Capture the cell that displays the provided text and extract its [x, y] central coordinate. 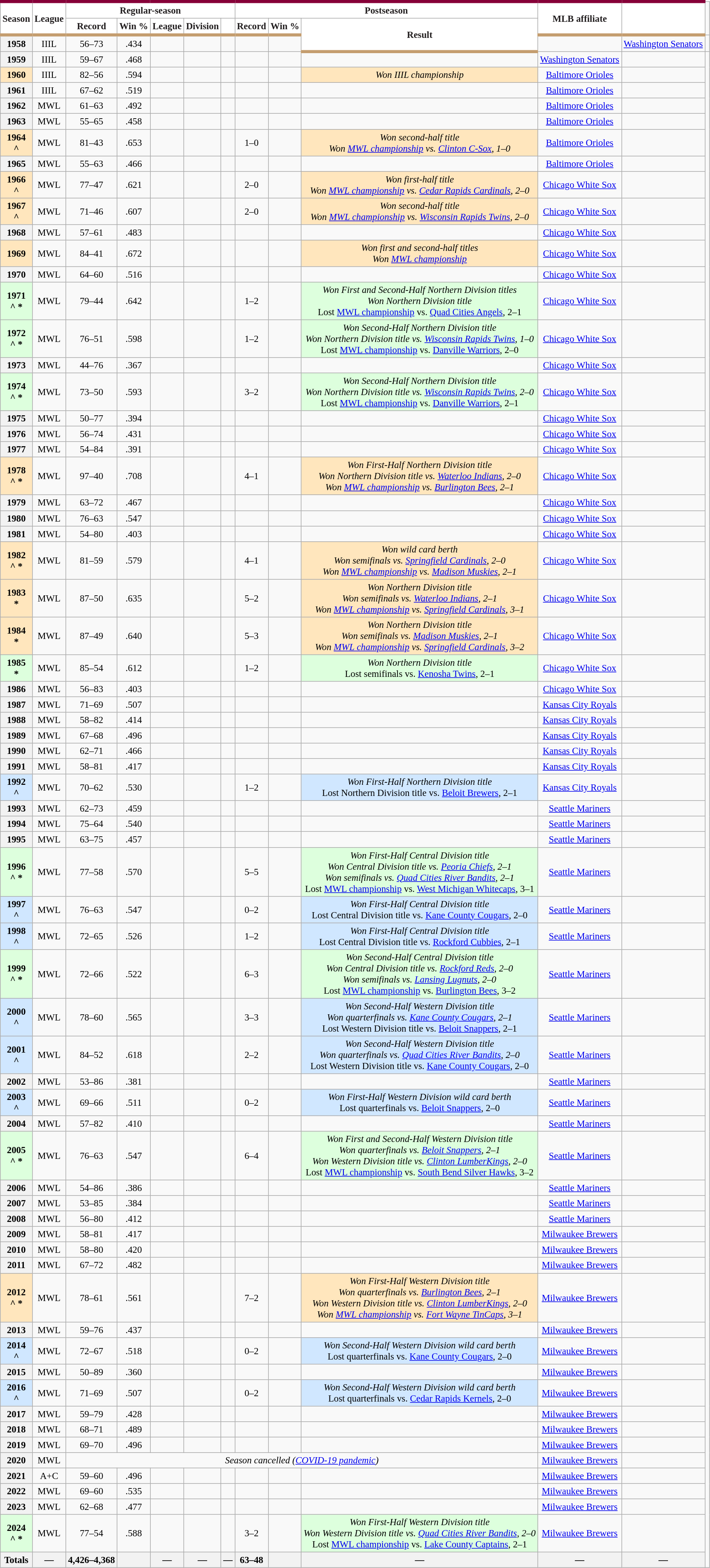
.579 [133, 560]
.570 [133, 872]
.565 [133, 1017]
Won Northern Division titleWon semifinals vs. Madison Muskies, 2–1Won MWL championship vs. Springfield Cardinals, 3–2 [420, 636]
Won First-Half Northern Division titleWon Northern Division title vs. Waterloo Indians, 2–0Won MWL championship vs. Burlington Bees, 2–1 [420, 476]
1997^ [16, 910]
4,426–4,368 [91, 1560]
2016^ [16, 1393]
Won Second-Half Western Division wild card berthLost quarterfinals vs. Cedar Rapids Kernels, 2–0 [420, 1393]
.467 [133, 503]
MLB affiliate [580, 18]
Won First-Half Western Division wild card berthLost quarterfinals vs. Beloit Snappers, 2–0 [420, 1102]
67–62 [91, 91]
.642 [133, 301]
2013 [16, 1330]
.672 [133, 254]
Won First-Half Western Division titleWon Western Division title vs. Quad Cities River Bandits, 2–0Lost MWL championship vs. Lake County Captains, 2–1 [420, 1533]
81–59 [91, 560]
.621 [133, 185]
.516 [133, 274]
2006 [16, 1188]
69–60 [91, 1491]
1976 [16, 434]
1987 [16, 704]
1988 [16, 720]
1963 [16, 122]
63–75 [91, 840]
1981 [16, 534]
Won Second-Half Western Division titleWon quarterfinals vs. Kane County Cougars, 2–1Lost Western Division title vs. Beloit Snappers, 2–1 [420, 1017]
72–65 [91, 936]
Won wild card berthWon semifinals vs. Springfield Cardinals, 2–0Won MWL championship vs. Madison Muskies, 2–1 [420, 560]
.367 [133, 365]
59–67 [91, 60]
1979 [16, 503]
Won First-Half Northern Division titleLost Northern Division title vs. Beloit Brewers, 2–1 [420, 788]
59–79 [91, 1414]
.428 [133, 1414]
2018 [16, 1430]
1972^ * [16, 339]
84–41 [91, 254]
2019 [16, 1445]
69–66 [91, 1102]
Won Second-Half Western Division wild card berthLost quarterfinals vs. Kane County Cougars, 2–0 [420, 1350]
2005^ * [16, 1156]
Won First and Second-Half Northern Division titlesWon Northern Division titleLost MWL championship vs. Quad Cities Angels, 2–1 [420, 301]
62–73 [91, 809]
1984* [16, 636]
1993 [16, 809]
.420 [133, 1250]
70–62 [91, 788]
57–61 [91, 232]
87–50 [91, 598]
.561 [133, 1298]
79–44 [91, 301]
67–72 [91, 1266]
2009 [16, 1234]
Won first and second-half titlesWon MWL championship [420, 254]
1985* [16, 668]
2000^ [16, 1017]
6–4 [251, 1156]
59–76 [91, 1330]
1969 [16, 254]
1991 [16, 767]
2012^ * [16, 1298]
1999^ * [16, 974]
.618 [133, 1055]
.489 [133, 1430]
1961 [16, 91]
.535 [133, 1491]
1975 [16, 419]
.437 [133, 1330]
.414 [133, 720]
.607 [133, 211]
77–54 [91, 1533]
Season cancelled (COVID-19 pandemic) [302, 1460]
Won Northern Division titleWon semifinals vs. Waterloo Indians, 2–1Won MWL championship vs. Springfield Cardinals, 3–1 [420, 598]
.434 [133, 44]
1965 [16, 164]
.598 [133, 339]
Won Second-Half Northern Division titleWon Northern Division title vs. Wisconsin Rapids Twins, 1–0Lost MWL championship vs. Danville Warriors, 2–0 [420, 339]
Division [202, 27]
2024^ * [16, 1533]
84–52 [91, 1055]
1998^ [16, 936]
78–61 [91, 1298]
1995 [16, 840]
Postseason [386, 10]
1973 [16, 365]
.410 [133, 1123]
2023 [16, 1507]
1992^ [16, 788]
1968 [16, 232]
Won Northern Division titleLost semifinals vs. Kenosha Twins, 2–1 [420, 668]
1974^ * [16, 392]
2010 [16, 1250]
1971^ * [16, 301]
2004 [16, 1123]
1960 [16, 75]
58–82 [91, 720]
Won second-half titleWon MWL championship vs. Clinton C-Sox, 1–0 [420, 143]
3–3 [251, 1017]
.519 [133, 91]
55–63 [91, 164]
63–72 [91, 503]
2003^ [16, 1102]
55–65 [91, 122]
.588 [133, 1533]
.391 [133, 449]
64–60 [91, 274]
71–46 [91, 211]
69–70 [91, 1445]
Regular-season [150, 10]
Won first-half titleWon MWL championship vs. Cedar Rapids Cardinals, 2–0 [420, 185]
72–67 [91, 1350]
53–85 [91, 1203]
.653 [133, 143]
57–82 [91, 1123]
54–84 [91, 449]
56–83 [91, 689]
62–68 [91, 1507]
2017 [16, 1414]
.640 [133, 636]
78–60 [91, 1017]
68–71 [91, 1430]
.708 [133, 476]
97–40 [91, 476]
75–64 [91, 824]
1990 [16, 751]
2001^ [16, 1055]
5–5 [251, 872]
2–2 [251, 1055]
Won First-Half Central Division titleLost Central Division title vs. Kane County Cougars, 2–0 [420, 910]
.518 [133, 1350]
50–89 [91, 1372]
1996^ * [16, 872]
2020 [16, 1460]
.468 [133, 60]
59–60 [91, 1476]
2014^ [16, 1350]
82–56 [91, 75]
54–86 [91, 1188]
81–43 [91, 143]
.530 [133, 788]
85–54 [91, 668]
1982^ * [16, 560]
5–3 [251, 636]
.594 [133, 75]
.635 [133, 598]
1–0 [251, 143]
.492 [133, 106]
1970 [16, 274]
73–50 [91, 392]
.612 [133, 668]
Won First-Half Central Division titleLost Central Division title vs. Rockford Cubbies, 2–1 [420, 936]
1966^ [16, 185]
50–77 [91, 419]
5–2 [251, 598]
63–48 [251, 1560]
2021 [16, 1476]
2008 [16, 1219]
.482 [133, 1266]
62–71 [91, 751]
.431 [133, 434]
76–51 [91, 339]
.412 [133, 1219]
77–58 [91, 872]
A+C [49, 1476]
Won second-half titleWon MWL championship vs. Wisconsin Rapids Twins, 2–0 [420, 211]
1989 [16, 736]
1977 [16, 449]
53–86 [91, 1081]
77–47 [91, 185]
1958 [16, 44]
Season [16, 18]
.522 [133, 974]
1978^ * [16, 476]
.540 [133, 824]
.526 [133, 936]
61–63 [91, 106]
Won Second-Half Western Division titleWon quarterfinals vs. Quad Cities River Bandits, 2–0Lost Western Division title vs. Kane County Cougars, 2–0 [420, 1055]
2002 [16, 1081]
2015 [16, 1372]
Won Second-Half Northern Division titleWon Northern Division title vs. Wisconsin Rapids Twins, 2–0Lost MWL championship vs. Danville Warriors, 2–1 [420, 392]
67–68 [91, 736]
56–74 [91, 434]
2011 [16, 1266]
Totals [16, 1560]
7–2 [251, 1298]
.457 [133, 840]
2007 [16, 1203]
56–80 [91, 1219]
44–76 [91, 365]
.458 [133, 122]
1964^ [16, 143]
1959 [16, 60]
1967^ [16, 211]
56–73 [91, 44]
.593 [133, 392]
1962 [16, 106]
.384 [133, 1203]
.459 [133, 809]
1983* [16, 598]
72–66 [91, 974]
.394 [133, 419]
54–80 [91, 534]
.483 [133, 232]
1980 [16, 518]
Result [420, 35]
87–49 [91, 636]
.511 [133, 1102]
2022 [16, 1491]
1994 [16, 824]
1986 [16, 689]
Won IIIL championship [420, 75]
.381 [133, 1081]
.477 [133, 1507]
.386 [133, 1188]
.360 [133, 1372]
6–3 [251, 974]
58–80 [91, 1250]
